Return the (x, y) coordinate for the center point of the cell that contains the specified text.  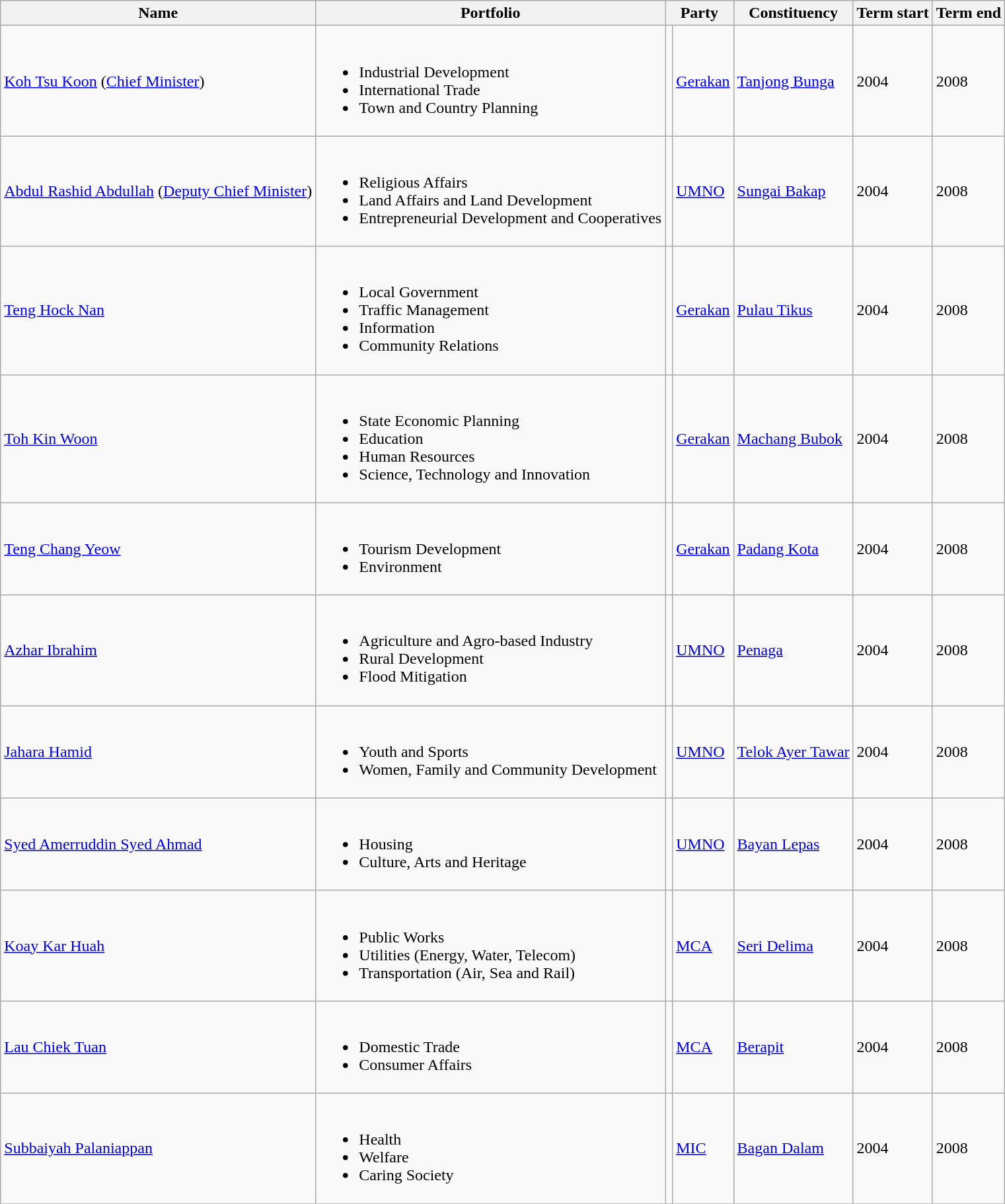
Party (699, 13)
Constituency (793, 13)
Subbaiyah Palaniappan (159, 1148)
Bayan Lepas (793, 844)
State Economic PlanningEducationHuman ResourcesScience, Technology and Innovation (490, 439)
Term start (893, 13)
HealthWelfareCaring Society (490, 1148)
Teng Hock Nan (159, 310)
HousingCulture, Arts and Heritage (490, 844)
Berapit (793, 1047)
Koay Kar Huah (159, 946)
MIC (703, 1148)
Teng Chang Yeow (159, 549)
Public WorksUtilities (Energy, Water, Telecom)Transportation (Air, Sea and Rail) (490, 946)
Tourism DevelopmentEnvironment (490, 549)
Bagan Dalam (793, 1148)
Youth and SportsWomen, Family and Community Development (490, 752)
Tanjong Bunga (793, 81)
Padang Kota (793, 549)
Azhar Ibrahim (159, 650)
Lau Chiek Tuan (159, 1047)
Koh Tsu Koon (Chief Minister) (159, 81)
Name (159, 13)
Syed Amerruddin Syed Ahmad (159, 844)
Term end (969, 13)
Sungai Bakap (793, 192)
Local GovernmentTraffic ManagementInformationCommunity Relations (490, 310)
Pulau Tikus (793, 310)
Religious AffairsLand Affairs and Land DevelopmentEntrepreneurial Development and Cooperatives (490, 192)
Abdul Rashid Abdullah (Deputy Chief Minister) (159, 192)
Jahara Hamid (159, 752)
Industrial DevelopmentInternational TradeTown and Country Planning (490, 81)
Portfolio (490, 13)
Machang Bubok (793, 439)
Seri Delima (793, 946)
Penaga (793, 650)
Agriculture and Agro-based IndustryRural DevelopmentFlood Mitigation (490, 650)
Domestic TradeConsumer Affairs (490, 1047)
Telok Ayer Tawar (793, 752)
Toh Kin Woon (159, 439)
